Extract the (x, y) coordinate from the center of the cell holding the provided text.  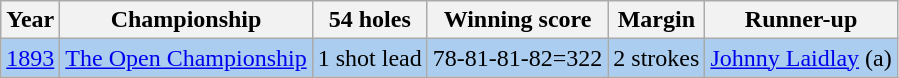
2 strokes (656, 58)
Johnny Laidlay (a) (801, 58)
1 shot lead (370, 58)
Year (30, 20)
1893 (30, 58)
Winning score (518, 20)
Championship (186, 20)
78-81-81-82=322 (518, 58)
Margin (656, 20)
54 holes (370, 20)
The Open Championship (186, 58)
Runner-up (801, 20)
